Output the [X, Y] coordinate of the center of the cell containing the given text.  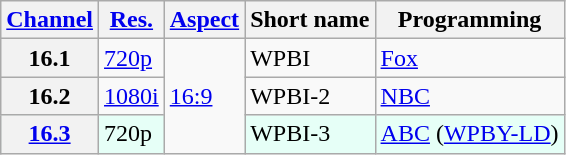
Aspect [204, 20]
16.3 [50, 134]
16.1 [50, 58]
1080i [132, 96]
Programming [470, 20]
ABC (WPBY-LD) [470, 134]
WPBI-2 [310, 96]
Short name [310, 20]
16.2 [50, 96]
NBC [470, 96]
Fox [470, 58]
WPBI [310, 58]
WPBI-3 [310, 134]
16:9 [204, 96]
Channel [50, 20]
Res. [132, 20]
